Output the [X, Y] coordinate of the center of the cell containing the given text.  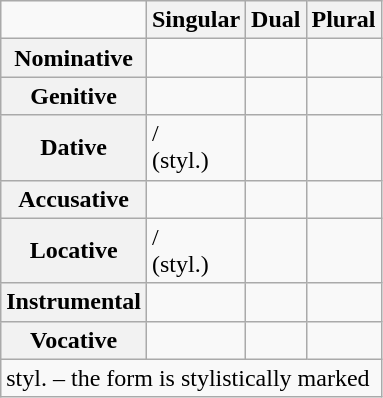
Dual [276, 20]
Dative [74, 148]
Vocative [74, 340]
Genitive [74, 96]
Plural [344, 20]
Locative [74, 250]
styl. – the form is stylistically marked [191, 378]
Instrumental [74, 302]
Singular [196, 20]
Nominative [74, 58]
Accusative [74, 199]
